Determine the [X, Y] coordinate at the center of the cell enclosing the given text.  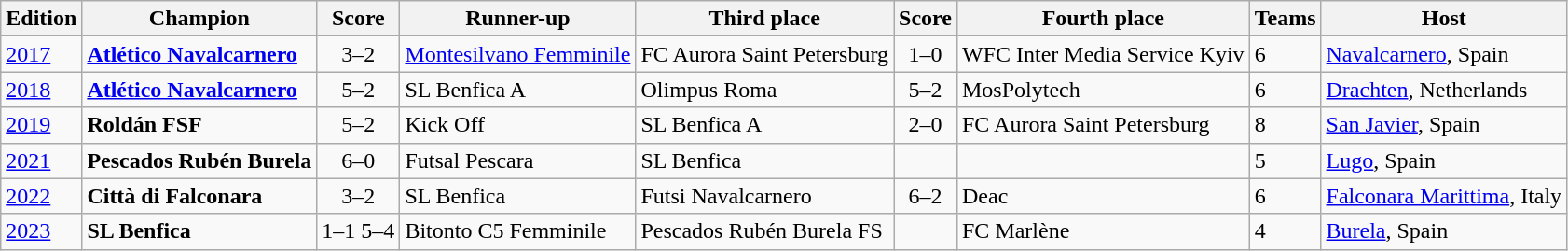
MosPolytech [1103, 90]
Third place [764, 19]
2017 [41, 54]
2023 [41, 231]
2018 [41, 90]
Kick Off [518, 125]
Fourth place [1103, 19]
San Javier, Spain [1444, 125]
Bitonto C5 Femminile [518, 231]
Champion [199, 19]
FC Marlène [1103, 231]
4 [1285, 231]
Runner-up [518, 19]
Deac [1103, 196]
Lugo, Spain [1444, 160]
2022 [41, 196]
2–0 [926, 125]
8 [1285, 125]
Navalcarnero, Spain [1444, 54]
5 [1285, 160]
Falconara Marittima, Italy [1444, 196]
Drachten, Netherlands [1444, 90]
Città di Falconara [199, 196]
2019 [41, 125]
Futsi Navalcarnero [764, 196]
6–0 [358, 160]
Pescados Rubén Burela [199, 160]
Edition [41, 19]
Host [1444, 19]
1–0 [926, 54]
Montesilvano Femminile [518, 54]
Olimpus Roma [764, 90]
1–1 5–4 [358, 231]
WFC Inter Media Service Kyiv [1103, 54]
Pescados Rubén Burela FS [764, 231]
Roldán FSF [199, 125]
Futsal Pescara [518, 160]
Burela, Spain [1444, 231]
Teams [1285, 19]
2021 [41, 160]
6–2 [926, 196]
